Capture the cell that displays the provided text and extract its (X, Y) central coordinate. 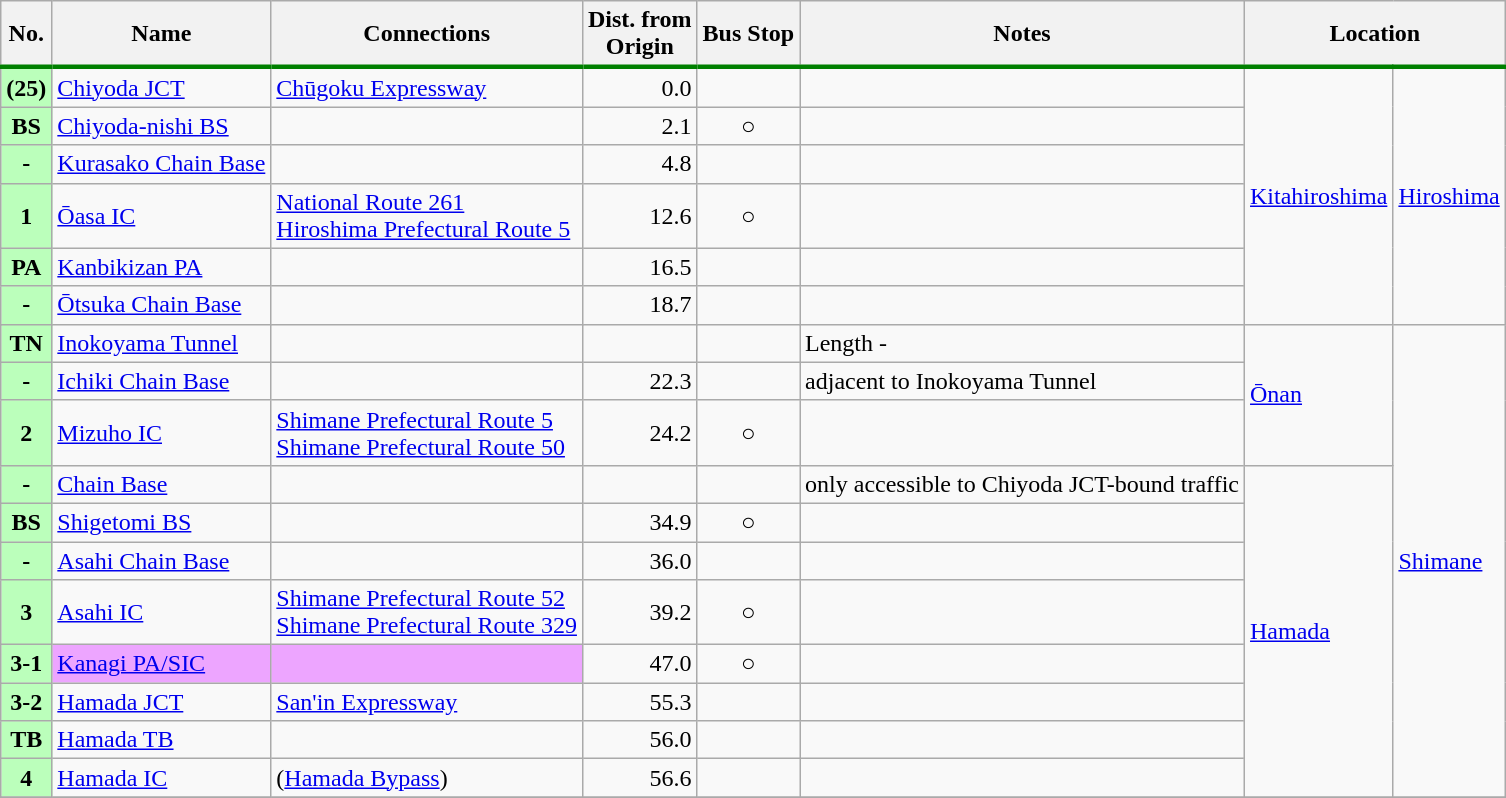
36.0 (640, 561)
Kanbikizan PA (162, 267)
Shimane (1449, 560)
3-2 (26, 702)
3 (26, 612)
39.2 (640, 612)
Chain Base (162, 484)
San'in Expressway (427, 702)
Hiroshima (1449, 196)
TN (26, 343)
18.7 (640, 305)
16.5 (640, 267)
Connections (427, 34)
(Hamada Bypass) (427, 778)
56.6 (640, 778)
Hamada IC (162, 778)
3-1 (26, 664)
only accessible to Chiyoda JCT-bound traffic (1022, 484)
Chiyoda JCT (162, 87)
Ōasa IC (162, 216)
National Route 261Hiroshima Prefectural Route 5 (427, 216)
Asahi Chain Base (162, 561)
Dist. fromOrigin (640, 34)
Mizuho IC (162, 432)
Shigetomi BS (162, 522)
Chiyoda-nishi BS (162, 126)
No. (26, 34)
Shimane Prefectural Route 5Shimane Prefectural Route 50 (427, 432)
Kurasako Chain Base (162, 164)
Bus Stop (748, 34)
12.6 (640, 216)
Ichiki Chain Base (162, 381)
4 (26, 778)
Shimane Prefectural Route 52Shimane Prefectural Route 329 (427, 612)
47.0 (640, 664)
Location (1376, 34)
adjacent to Inokoyama Tunnel (1022, 381)
4.8 (640, 164)
Hamada JCT (162, 702)
Length - (1022, 343)
Asahi IC (162, 612)
1 (26, 216)
Notes (1022, 34)
34.9 (640, 522)
24.2 (640, 432)
55.3 (640, 702)
PA (26, 267)
22.3 (640, 381)
TB (26, 740)
Kitahiroshima (1319, 196)
Inokoyama Tunnel (162, 343)
Ōnan (1319, 394)
56.0 (640, 740)
Name (162, 34)
2 (26, 432)
Kanagi PA/SIC (162, 664)
Hamada (1319, 631)
(25) (26, 87)
Hamada TB (162, 740)
Ōtsuka Chain Base (162, 305)
0.0 (640, 87)
Chūgoku Expressway (427, 87)
2.1 (640, 126)
